Pinpoint the cell where the given text exists, returning its [X, Y] midpoint coordinate. 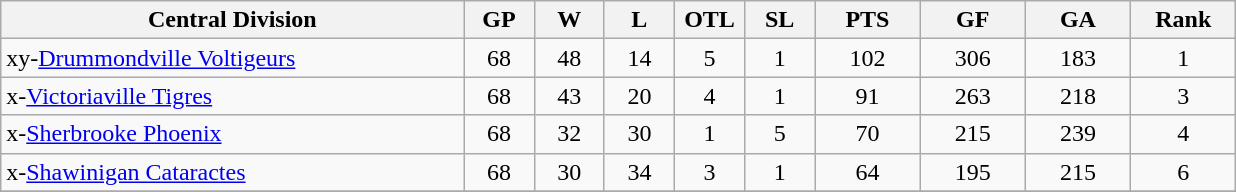
OTL [709, 20]
48 [569, 58]
14 [639, 58]
W [569, 20]
32 [569, 134]
L [639, 20]
218 [1078, 96]
xy-Drummondville Voltigeurs [232, 58]
PTS [868, 20]
Rank [1184, 20]
6 [1184, 172]
239 [1078, 134]
102 [868, 58]
x-Sherbrooke Phoenix [232, 134]
183 [1078, 58]
x-Victoriaville Tigres [232, 96]
306 [972, 58]
70 [868, 134]
GP [499, 20]
34 [639, 172]
20 [639, 96]
64 [868, 172]
x-Shawinigan Cataractes [232, 172]
263 [972, 96]
SL [780, 20]
Central Division [232, 20]
GA [1078, 20]
GF [972, 20]
91 [868, 96]
43 [569, 96]
195 [972, 172]
